Identify which cell holds the provided text, then report its (X, Y) central coordinate. 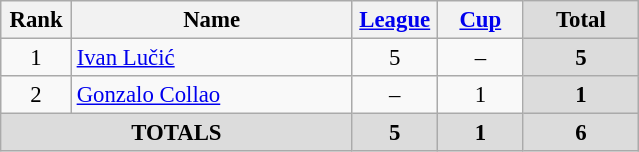
Ivan Lučić (212, 58)
Gonzalo Collao (212, 95)
Rank (36, 20)
League (395, 20)
Name (212, 20)
Total (581, 20)
6 (581, 133)
Cup (481, 20)
2 (36, 95)
TOTALS (176, 133)
